Find where the given text appears and provide that cell's center as (x, y) coordinate. 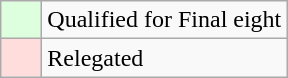
Relegated (164, 58)
Qualified for Final eight (164, 20)
